Find where the given text appears and provide that cell's center as [X, Y] coordinate. 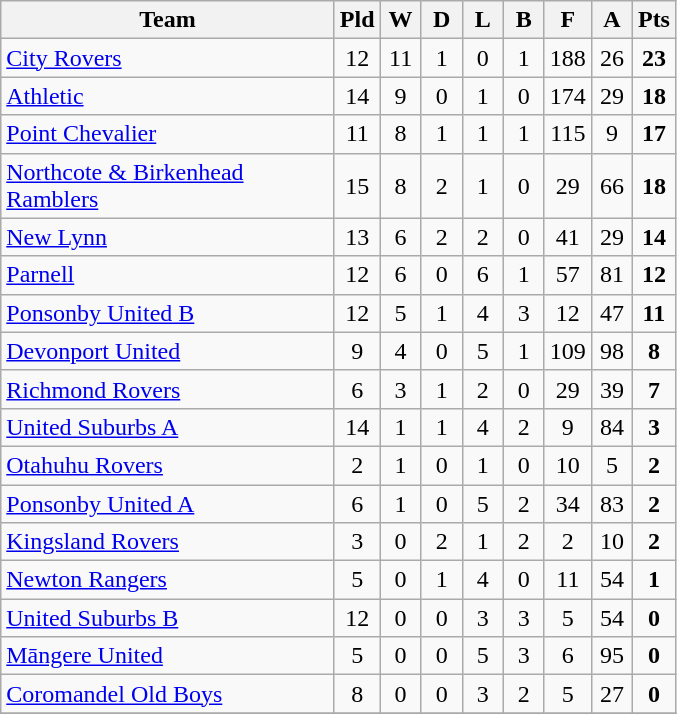
Coromandel Old Boys [168, 694]
Kingsland Rovers [168, 542]
Team [168, 20]
115 [568, 134]
Pts [654, 20]
98 [612, 351]
34 [568, 503]
B [524, 20]
F [568, 20]
Devonport United [168, 351]
Pld [357, 20]
39 [612, 389]
15 [357, 186]
Northcote & Birkenhead Ramblers [168, 186]
26 [612, 58]
Parnell [168, 275]
47 [612, 313]
New Lynn [168, 237]
Ponsonby United A [168, 503]
81 [612, 275]
L [482, 20]
Athletic [168, 96]
Point Chevalier [168, 134]
Newton Rangers [168, 580]
United Suburbs B [168, 618]
Māngere United [168, 656]
83 [612, 503]
13 [357, 237]
23 [654, 58]
84 [612, 427]
D [442, 20]
A [612, 20]
109 [568, 351]
174 [568, 96]
Richmond Rovers [168, 389]
41 [568, 237]
27 [612, 694]
17 [654, 134]
W [400, 20]
188 [568, 58]
Ponsonby United B [168, 313]
Otahuhu Rovers [168, 465]
57 [568, 275]
7 [654, 389]
95 [612, 656]
66 [612, 186]
United Suburbs A [168, 427]
City Rovers [168, 58]
